Output the [x, y] coordinate of the center of the cell containing the given text.  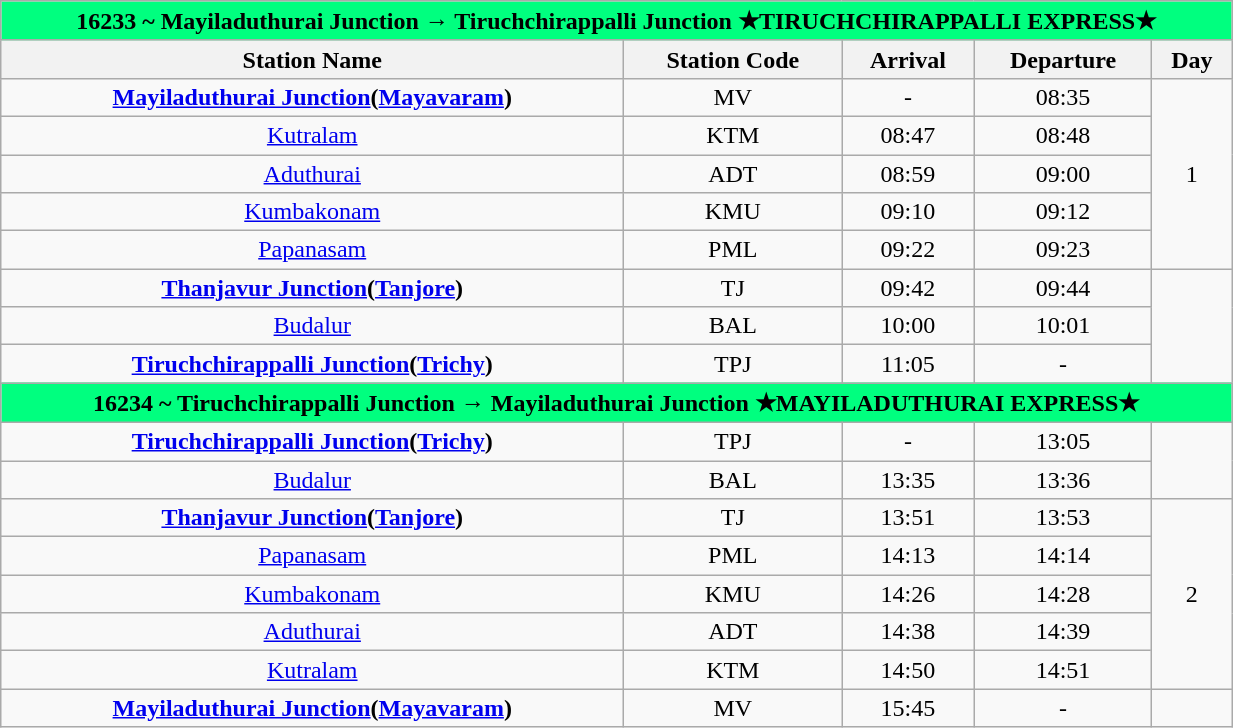
13:51 [908, 518]
Day [1192, 59]
13:05 [1063, 441]
09:10 [908, 212]
2 [1192, 594]
08:47 [908, 135]
Arrival [908, 59]
09:00 [1063, 173]
14:26 [908, 594]
14:28 [1063, 594]
08:35 [1063, 97]
16234 ~ Tiruchchirappalli Junction → Mayiladuthurai Junction ★MAYILADUTHURAI EXPRESS★ [616, 403]
13:53 [1063, 518]
1 [1192, 173]
15:45 [908, 708]
Station Name [312, 59]
14:14 [1063, 556]
14:51 [1063, 670]
08:59 [908, 173]
09:42 [908, 288]
Station Code [733, 59]
09:44 [1063, 288]
09:23 [1063, 250]
14:50 [908, 670]
13:36 [1063, 479]
11:05 [908, 364]
14:38 [908, 632]
16233 ~ Mayiladuthurai Junction → Tiruchchirappalli Junction ★TIRUCHCHIRAPPALLI EXPRESS★ [616, 21]
10:01 [1063, 326]
08:48 [1063, 135]
14:39 [1063, 632]
14:13 [908, 556]
Departure [1063, 59]
10:00 [908, 326]
09:12 [1063, 212]
13:35 [908, 479]
09:22 [908, 250]
